Find where the given text appears and provide that cell's center as (X, Y) coordinate. 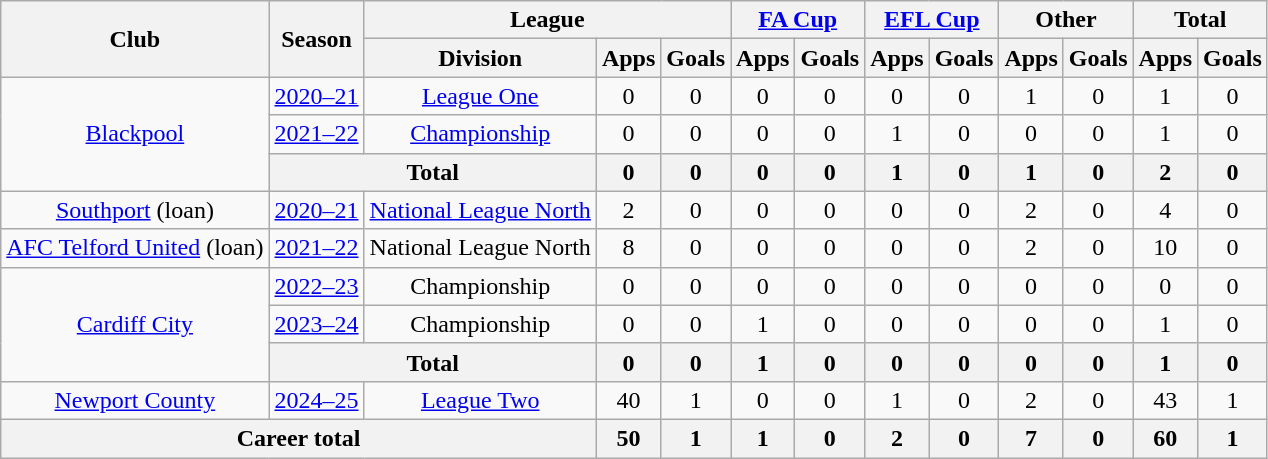
Other (1066, 20)
7 (1031, 438)
Newport County (135, 400)
Division (480, 58)
43 (1165, 400)
2024–25 (316, 400)
60 (1165, 438)
Cardiff City (135, 324)
AFC Telford United (loan) (135, 248)
League One (480, 96)
8 (628, 248)
EFL Cup (932, 20)
40 (628, 400)
Blackpool (135, 134)
2022–23 (316, 286)
2023–24 (316, 324)
FA Cup (798, 20)
50 (628, 438)
Season (316, 39)
Career total (299, 438)
Southport (loan) (135, 210)
10 (1165, 248)
Club (135, 39)
League Two (480, 400)
4 (1165, 210)
League (547, 20)
